For the text-containing cell, return its midpoint in [X, Y] coordinate format. 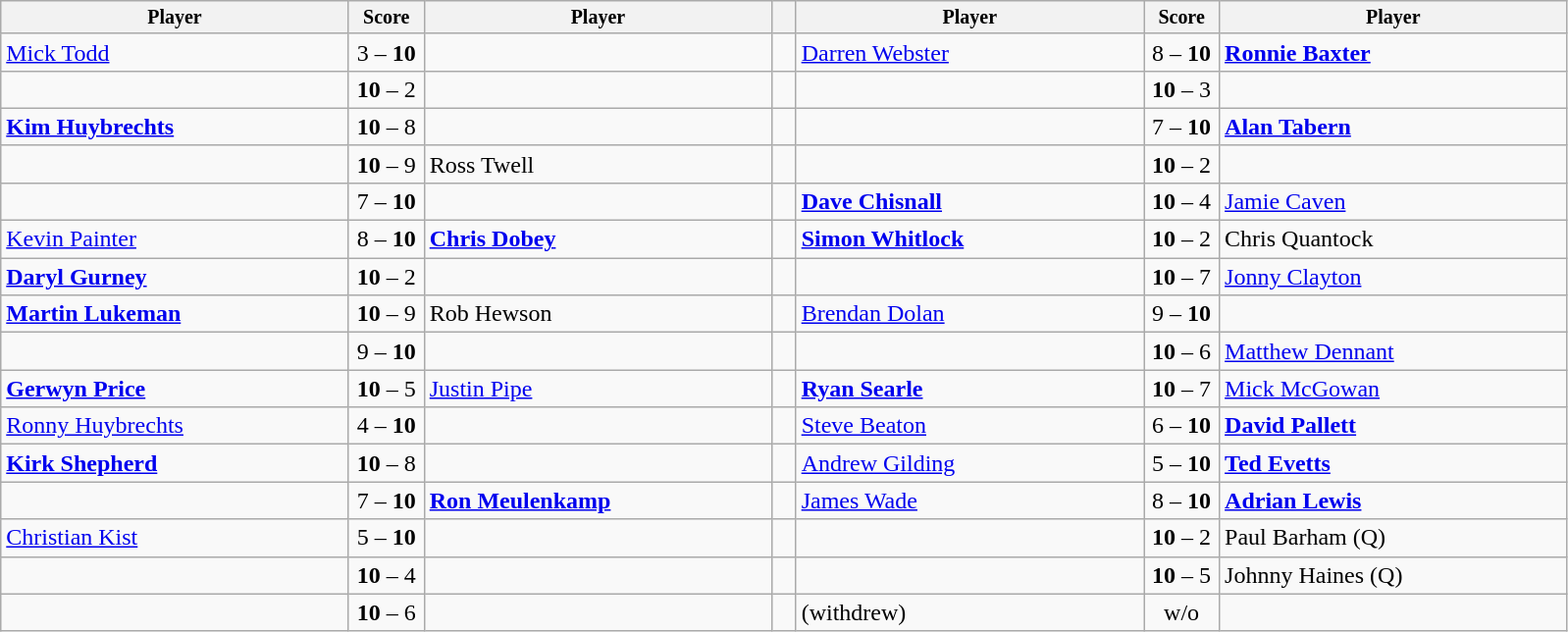
Kim Huybrechts [175, 127]
Johnny Haines (Q) [1393, 575]
Ross Twell [598, 164]
6 – 10 [1181, 426]
Ron Meulenkamp [598, 500]
Simon Whitlock [969, 239]
Alan Tabern [1393, 127]
10 – 3 [1181, 89]
Mick Todd [175, 52]
Brendan Dolan [969, 314]
Paul Barham (Q) [1393, 538]
Chris Quantock [1393, 239]
Dave Chisnall [969, 201]
Darren Webster [969, 52]
Gerwyn Price [175, 389]
Chris Dobey [598, 239]
Ted Evetts [1393, 463]
Justin Pipe [598, 389]
Mick McGowan [1393, 389]
3 – 10 [387, 52]
Ronny Huybrechts [175, 426]
Matthew Dennant [1393, 351]
Jonny Clayton [1393, 277]
4 – 10 [387, 426]
Kirk Shepherd [175, 463]
Christian Kist [175, 538]
Daryl Gurney [175, 277]
Martin Lukeman [175, 314]
Ronnie Baxter [1393, 52]
Ryan Searle [969, 389]
Steve Beaton [969, 426]
w/o [1181, 612]
Jamie Caven [1393, 201]
(withdrew) [969, 612]
Adrian Lewis [1393, 500]
James Wade [969, 500]
Kevin Painter [175, 239]
Andrew Gilding [969, 463]
Rob Hewson [598, 314]
David Pallett [1393, 426]
